Detect which cell encompasses the target text, then output its [X, Y] center coordinate. 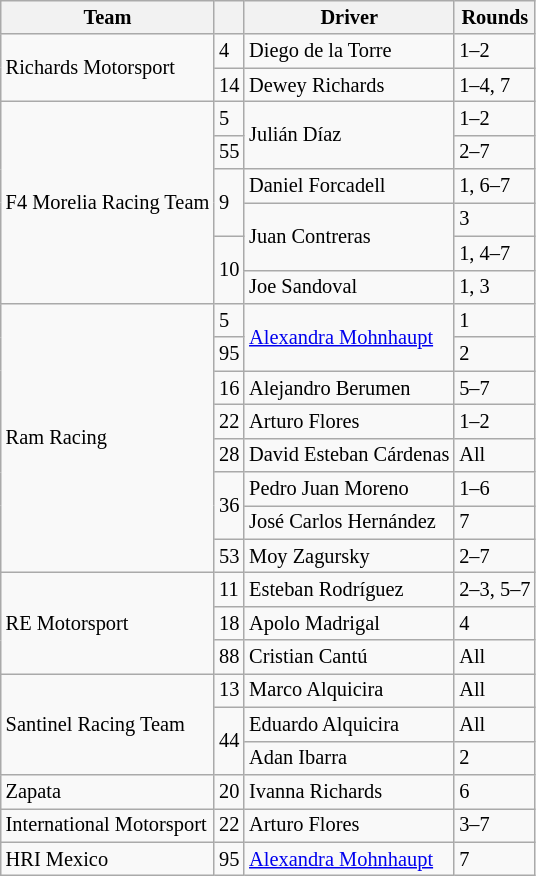
International Motorsport [108, 825]
16 [229, 388]
Daniel Forcadell [349, 186]
13 [229, 690]
Pedro Juan Moreno [349, 489]
20 [229, 791]
Santinel Racing Team [108, 724]
Juan Contreras [349, 236]
Diego de la Torre [349, 51]
Joe Sandoval [349, 287]
1–6 [494, 489]
2–3, 5–7 [494, 589]
Driver [349, 17]
3–7 [494, 825]
1, 3 [494, 287]
1, 6–7 [494, 186]
18 [229, 623]
9 [229, 202]
55 [229, 152]
28 [229, 455]
Marco Alquicira [349, 690]
Adan Ibarra [349, 758]
Rounds [494, 17]
5–7 [494, 388]
Julián Díaz [349, 134]
Team [108, 17]
6 [494, 791]
3 [494, 219]
Apolo Madrigal [349, 623]
1–4, 7 [494, 85]
88 [229, 657]
Dewey Richards [349, 85]
Zapata [108, 791]
Esteban Rodríguez [349, 589]
36 [229, 506]
1 [494, 320]
José Carlos Hernández [349, 522]
Richards Motorsport [108, 68]
Cristian Cantú [349, 657]
F4 Morelia Racing Team [108, 202]
Ivanna Richards [349, 791]
RE Motorsport [108, 622]
Eduardo Alquicira [349, 724]
53 [229, 556]
11 [229, 589]
14 [229, 85]
44 [229, 740]
1, 4–7 [494, 253]
Alejandro Berumen [349, 388]
10 [229, 270]
Ram Racing [108, 438]
Moy Zagursky [349, 556]
David Esteban Cárdenas [349, 455]
HRI Mexico [108, 859]
